For the text-containing cell, return its midpoint in [x, y] coordinate format. 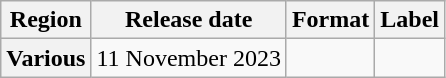
Various [46, 58]
Format [330, 20]
Release date [188, 20]
11 November 2023 [188, 58]
Region [46, 20]
Label [410, 20]
